Extract the (x, y) coordinate from the center of the cell holding the provided text.  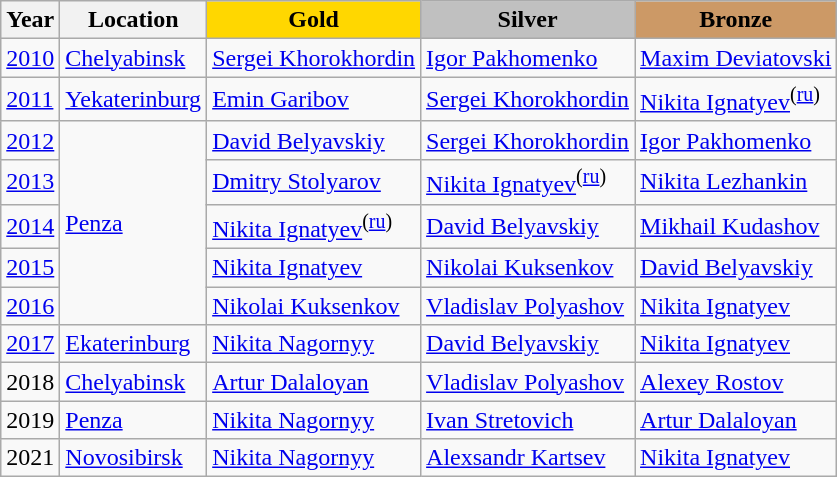
2014 (30, 226)
Nikita Lezhankin (736, 182)
Bronze (736, 20)
2011 (30, 100)
2017 (30, 344)
Year (30, 20)
2016 (30, 306)
2012 (30, 140)
2013 (30, 182)
2021 (30, 458)
Gold (314, 20)
Alexey Rostov (736, 382)
Yekaterinburg (134, 100)
Dmitry Stolyarov (314, 182)
Ivan Stretovich (528, 420)
Emin Garibov (314, 100)
Silver (528, 20)
Ekaterinburg (134, 344)
Location (134, 20)
Alexsandr Kartsev (528, 458)
Mikhail Kudashov (736, 226)
2010 (30, 58)
2015 (30, 268)
Novosibirsk (134, 458)
Maxim Deviatovski (736, 58)
2018 (30, 382)
2019 (30, 420)
